Return (x, y) of the center of cell containing provided text 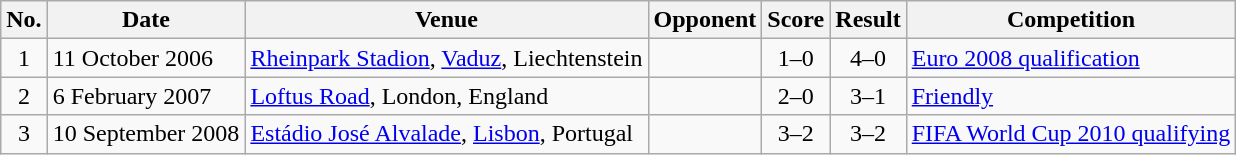
Rheinpark Stadion, Vaduz, Liechtenstein (446, 58)
6 February 2007 (146, 96)
Euro 2008 qualification (1071, 58)
Date (146, 20)
1–0 (796, 58)
10 September 2008 (146, 134)
Competition (1071, 20)
Friendly (1071, 96)
Result (868, 20)
Opponent (705, 20)
Loftus Road, London, England (446, 96)
FIFA World Cup 2010 qualifying (1071, 134)
11 October 2006 (146, 58)
1 (24, 58)
3 (24, 134)
No. (24, 20)
Score (796, 20)
2 (24, 96)
Venue (446, 20)
4–0 (868, 58)
3–1 (868, 96)
Estádio José Alvalade, Lisbon, Portugal (446, 134)
2–0 (796, 96)
